Extract the [x, y] coordinate from the center of the cell holding the provided text.  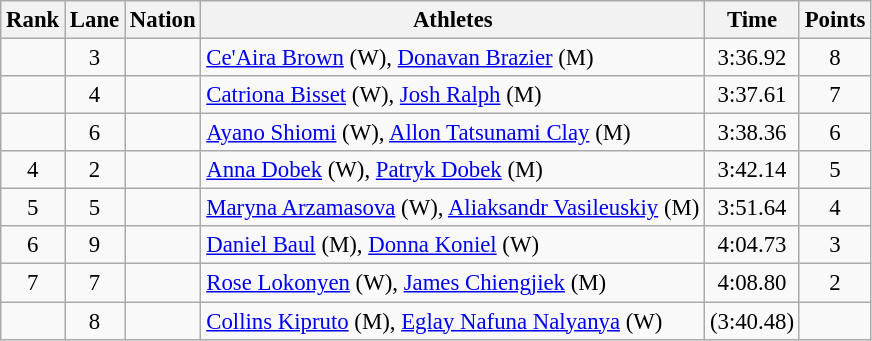
(3:40.48) [752, 321]
3:38.36 [752, 133]
3:51.64 [752, 208]
9 [95, 245]
Lane [95, 20]
4:08.80 [752, 283]
4:04.73 [752, 245]
Rank [33, 20]
Catriona Bisset (W), Josh Ralph (M) [453, 95]
3:36.92 [752, 58]
Rose Lokonyen (W), James Chiengjiek (M) [453, 283]
Daniel Baul (M), Donna Koniel (W) [453, 245]
Nation [163, 20]
Collins Kipruto (M), Eglay Nafuna Nalyanya (W) [453, 321]
Time [752, 20]
3:37.61 [752, 95]
Athletes [453, 20]
Ce'Aira Brown (W), Donavan Brazier (M) [453, 58]
Maryna Arzamasova (W), Aliaksandr Vasileuskiy (M) [453, 208]
Ayano Shiomi (W), Allon Tatsunami Clay (M) [453, 133]
Points [834, 20]
3:42.14 [752, 170]
Anna Dobek (W), Patryk Dobek (M) [453, 170]
